Search for the cell housing the specified text and yield its [X, Y] center coordinate. 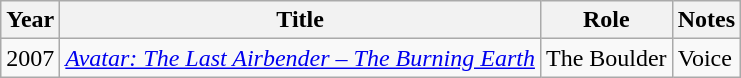
Title [300, 20]
Year [30, 20]
The Boulder [606, 58]
Role [606, 20]
Notes [706, 20]
Avatar: The Last Airbender – The Burning Earth [300, 58]
2007 [30, 58]
Voice [706, 58]
